Pinpoint the cell where the given text exists, returning its [x, y] midpoint coordinate. 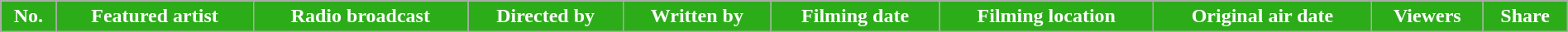
Radio broadcast [361, 16]
Filming date [855, 16]
Featured artist [155, 16]
No. [28, 16]
Written by [697, 16]
Share [1525, 16]
Filming location [1046, 16]
Viewers [1427, 16]
Original air date [1262, 16]
Directed by [546, 16]
